Return the [X, Y] coordinate for the center point of the cell that contains the specified text.  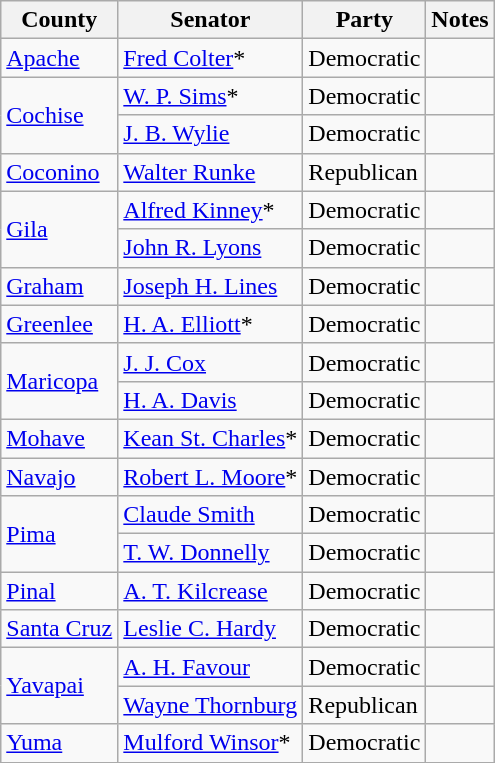
Pima [60, 534]
Navajo [60, 477]
Claude Smith [210, 515]
H. A. Elliott* [210, 324]
J. J. Cox [210, 362]
Santa Cruz [60, 629]
Leslie C. Hardy [210, 629]
Yavapai [60, 686]
County [60, 20]
Alfred Kinney* [210, 210]
Mohave [60, 438]
Yuma [60, 743]
Walter Runke [210, 172]
H. A. Davis [210, 400]
Mulford Winsor* [210, 743]
J. B. Wylie [210, 134]
John R. Lyons [210, 248]
W. P. Sims* [210, 96]
Kean St. Charles* [210, 438]
Wayne Thornburg [210, 705]
A. T. Kilcrease [210, 591]
Apache [60, 58]
Coconino [60, 172]
Cochise [60, 115]
A. H. Favour [210, 667]
Greenlee [60, 324]
Graham [60, 286]
Senator [210, 20]
Joseph H. Lines [210, 286]
Party [364, 20]
Notes [460, 20]
Gila [60, 229]
Robert L. Moore* [210, 477]
Maricopa [60, 381]
Pinal [60, 591]
T. W. Donnelly [210, 553]
Fred Colter* [210, 58]
